For the text-containing cell, return its midpoint in [X, Y] coordinate format. 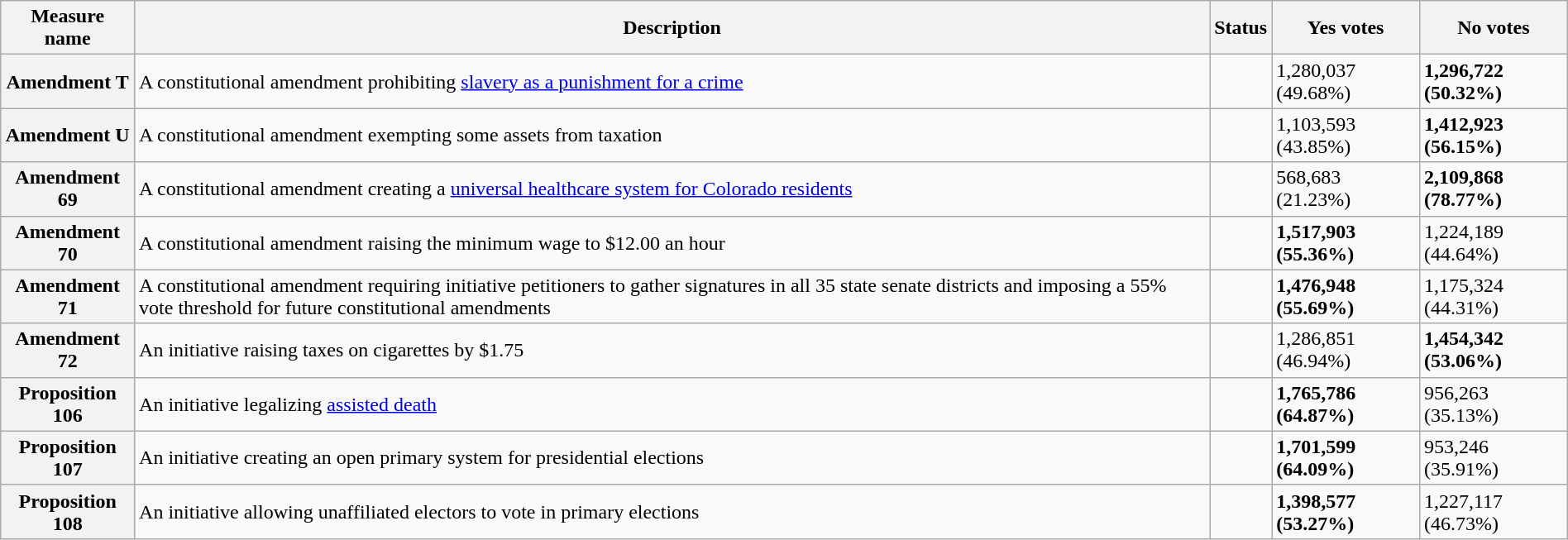
Proposition 108 [68, 511]
A constitutional amendment prohibiting slavery as a punishment for a crime [672, 81]
Yes votes [1346, 28]
Amendment 70 [68, 243]
A constitutional amendment raising the minimum wage to $12.00 an hour [672, 243]
1,517,903 (55.36%) [1346, 243]
Description [672, 28]
568,683 (21.23%) [1346, 189]
Measure name [68, 28]
An initiative raising taxes on cigarettes by $1.75 [672, 351]
A constitutional amendment exempting some assets from taxation [672, 136]
A constitutional amendment creating a universal healthcare system for Colorado residents [672, 189]
No votes [1494, 28]
Amendment T [68, 81]
1,175,324 (44.31%) [1494, 296]
1,103,593 (43.85%) [1346, 136]
1,765,786 (64.87%) [1346, 404]
An initiative creating an open primary system for presidential elections [672, 458]
Amendment 72 [68, 351]
1,701,599 (64.09%) [1346, 458]
2,109,868 (78.77%) [1494, 189]
1,224,189 (44.64%) [1494, 243]
1,398,577 (53.27%) [1346, 511]
956,263 (35.13%) [1494, 404]
1,286,851 (46.94%) [1346, 351]
Amendment U [68, 136]
Amendment 69 [68, 189]
An initiative allowing unaffiliated electors to vote in primary elections [672, 511]
Amendment 71 [68, 296]
Proposition 107 [68, 458]
1,476,948 (55.69%) [1346, 296]
1,412,923 (56.15%) [1494, 136]
1,296,722 (50.32%) [1494, 81]
An initiative legalizing assisted death [672, 404]
953,246 (35.91%) [1494, 458]
Proposition 106 [68, 404]
1,227,117 (46.73%) [1494, 511]
Status [1241, 28]
1,280,037 (49.68%) [1346, 81]
1,454,342 (53.06%) [1494, 351]
